Return [x, y] of the center of cell containing provided text 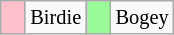
Birdie [56, 17]
Bogey [142, 17]
